Search for the cell housing the specified text and yield its [X, Y] center coordinate. 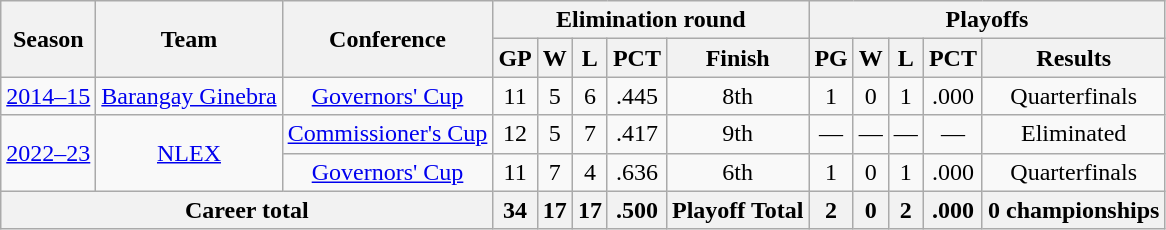
6th [737, 172]
Elimination round [651, 20]
Commissioner's Cup [388, 134]
2022–23 [48, 153]
.417 [636, 134]
34 [515, 210]
12 [515, 134]
.445 [636, 96]
Eliminated [1073, 134]
Team [189, 39]
2014–15 [48, 96]
6 [590, 96]
Career total [247, 210]
Playoffs [987, 20]
PG [831, 58]
.636 [636, 172]
Season [48, 39]
4 [590, 172]
NLEX [189, 153]
0 championships [1073, 210]
Finish [737, 58]
GP [515, 58]
Conference [388, 39]
Results [1073, 58]
9th [737, 134]
Playoff Total [737, 210]
.500 [636, 210]
Barangay Ginebra [189, 96]
8th [737, 96]
